From the cell containing the given text, extract its center point as [X, Y] coordinate. 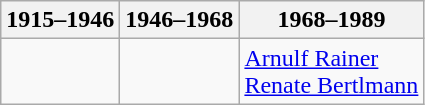
1968–1989 [332, 20]
1915–1946 [60, 20]
1946–1968 [180, 20]
Arnulf RainerRenate Bertlmann [332, 72]
